Find where the given text appears and provide that cell's center as (X, Y) coordinate. 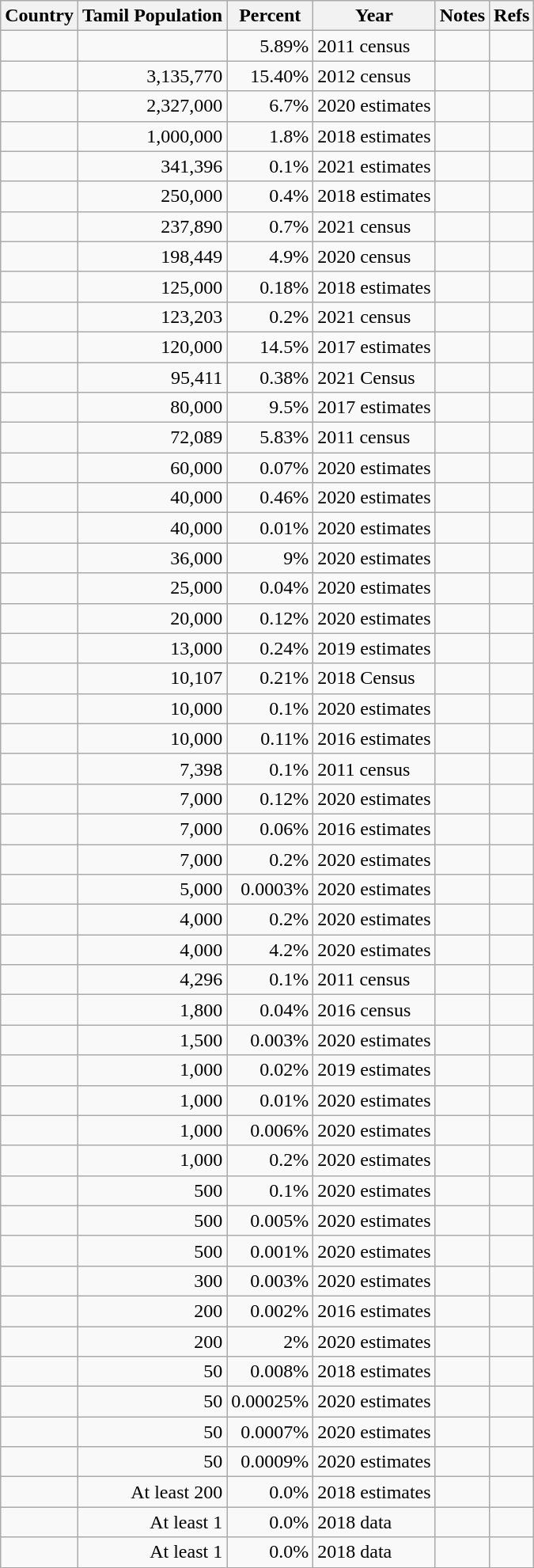
237,890 (152, 226)
4,296 (152, 980)
9.5% (271, 408)
123,203 (152, 317)
120,000 (152, 347)
Percent (271, 16)
6.7% (271, 106)
2012 census (374, 76)
36,000 (152, 558)
9% (271, 558)
2018 Census (374, 678)
0.21% (271, 678)
10,107 (152, 678)
4.9% (271, 256)
0.38% (271, 378)
14.5% (271, 347)
3,135,770 (152, 76)
0.24% (271, 648)
341,396 (152, 166)
15.40% (271, 76)
0.00025% (271, 1402)
2021 Census (374, 378)
Tamil Population (152, 16)
Country (40, 16)
Notes (462, 16)
0.006% (271, 1130)
0.07% (271, 468)
0.0003% (271, 890)
0.06% (271, 829)
0.18% (271, 287)
0.005% (271, 1221)
Year (374, 16)
0.002% (271, 1311)
2,327,000 (152, 106)
0.11% (271, 738)
5,000 (152, 890)
1,500 (152, 1040)
0.0009% (271, 1462)
1,800 (152, 1010)
80,000 (152, 408)
198,449 (152, 256)
7,398 (152, 769)
2% (271, 1342)
250,000 (152, 196)
20,000 (152, 618)
0.0007% (271, 1432)
300 (152, 1281)
72,089 (152, 438)
0.7% (271, 226)
60,000 (152, 468)
2020 census (374, 256)
0.02% (271, 1070)
2021 estimates (374, 166)
95,411 (152, 378)
13,000 (152, 648)
0.008% (271, 1372)
0.001% (271, 1251)
25,000 (152, 588)
5.89% (271, 46)
1,000,000 (152, 136)
5.83% (271, 438)
At least 200 (152, 1492)
0.4% (271, 196)
1.8% (271, 136)
4.2% (271, 950)
125,000 (152, 287)
Refs (512, 16)
2016 census (374, 1010)
0.46% (271, 498)
